From the cell containing the given text, extract its center point as [X, Y] coordinate. 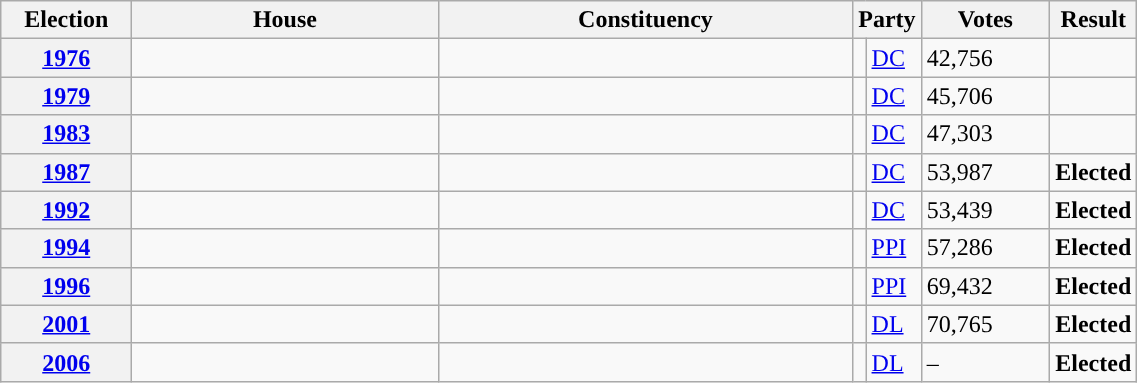
Votes [986, 20]
1994 [66, 248]
47,303 [986, 134]
53,987 [986, 172]
1976 [66, 58]
1996 [66, 286]
1983 [66, 134]
42,756 [986, 58]
1992 [66, 210]
House [285, 20]
2001 [66, 324]
2006 [66, 362]
Result [1094, 20]
Election [66, 20]
45,706 [986, 96]
1987 [66, 172]
1979 [66, 96]
70,765 [986, 324]
53,439 [986, 210]
69,432 [986, 286]
– [986, 362]
Constituency [646, 20]
57,286 [986, 248]
Party [887, 20]
